Pinpoint the cell where the given text exists, returning its [X, Y] midpoint coordinate. 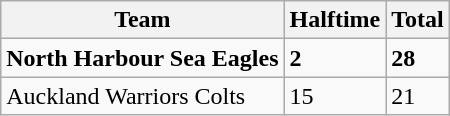
28 [418, 58]
Halftime [335, 20]
Total [418, 20]
15 [335, 96]
2 [335, 58]
21 [418, 96]
Team [142, 20]
North Harbour Sea Eagles [142, 58]
Auckland Warriors Colts [142, 96]
